Locate the cell with the specified text and output its (x, y) center coordinate. 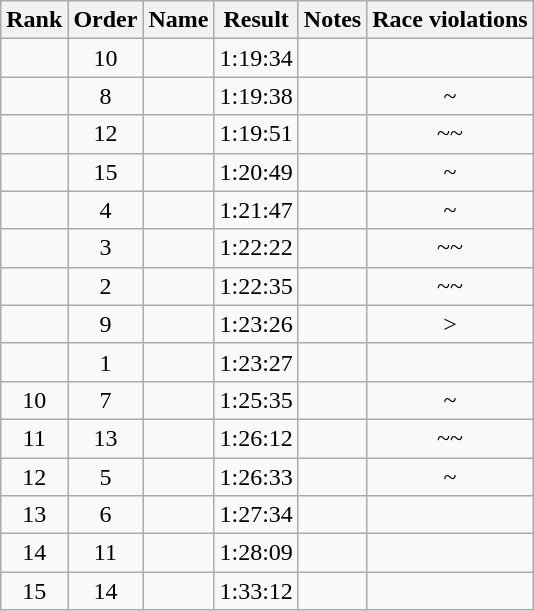
1:20:49 (256, 172)
1:22:35 (256, 286)
1:19:34 (256, 58)
1:22:22 (256, 248)
9 (106, 324)
1:23:27 (256, 362)
1:28:09 (256, 553)
6 (106, 515)
1:26:12 (256, 438)
Race violations (450, 20)
8 (106, 96)
7 (106, 400)
1:23:26 (256, 324)
1:19:38 (256, 96)
Result (256, 20)
5 (106, 477)
Name (178, 20)
2 (106, 286)
1:19:51 (256, 134)
Rank (34, 20)
1:21:47 (256, 210)
3 (106, 248)
1 (106, 362)
Notes (332, 20)
1:26:33 (256, 477)
1:25:35 (256, 400)
> (450, 324)
4 (106, 210)
1:27:34 (256, 515)
1:33:12 (256, 591)
Order (106, 20)
